Output the [x, y] coordinate of the center of the cell containing the given text.  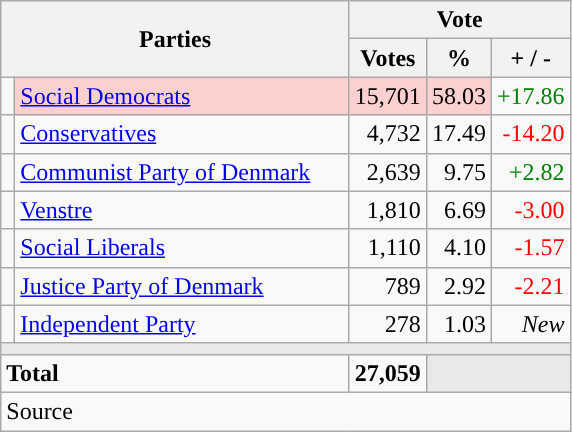
4,732 [388, 134]
Conservatives [182, 134]
Communist Party of Denmark [182, 172]
2.92 [458, 286]
789 [388, 286]
-1.57 [530, 248]
-2.21 [530, 286]
+17.86 [530, 96]
6.69 [458, 210]
17.49 [458, 134]
27,059 [388, 373]
15,701 [388, 96]
58.03 [458, 96]
2,639 [388, 172]
% [458, 58]
New [530, 324]
-3.00 [530, 210]
+2.82 [530, 172]
Venstre [182, 210]
Parties [176, 39]
-14.20 [530, 134]
1.03 [458, 324]
4.10 [458, 248]
1,810 [388, 210]
Justice Party of Denmark [182, 286]
Votes [388, 58]
Total [176, 373]
Social Liberals [182, 248]
Source [286, 411]
9.75 [458, 172]
278 [388, 324]
Independent Party [182, 324]
Social Democrats [182, 96]
+ / - [530, 58]
1,110 [388, 248]
Vote [460, 20]
